For the text-containing cell, return its midpoint in [X, Y] coordinate format. 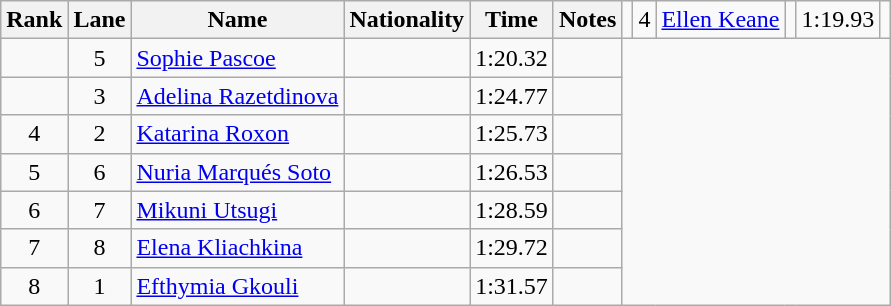
Notes [587, 20]
Sophie Pascoe [238, 58]
Adelina Razetdinova [238, 96]
Ellen Keane [720, 20]
1:24.77 [512, 96]
1:20.32 [512, 58]
Rank [34, 20]
2 [100, 134]
1:31.57 [512, 286]
Name [238, 20]
Time [512, 20]
Efthymia Gkouli [238, 286]
1:28.59 [512, 210]
Nuria Marqués Soto [238, 172]
Elena Kliachkina [238, 248]
1:19.93 [838, 20]
3 [100, 96]
Katarina Roxon [238, 134]
1 [100, 286]
Lane [100, 20]
1:26.53 [512, 172]
1:25.73 [512, 134]
1:29.72 [512, 248]
Mikuni Utsugi [238, 210]
Nationality [407, 20]
